Search for the cell housing the specified text and yield its [x, y] center coordinate. 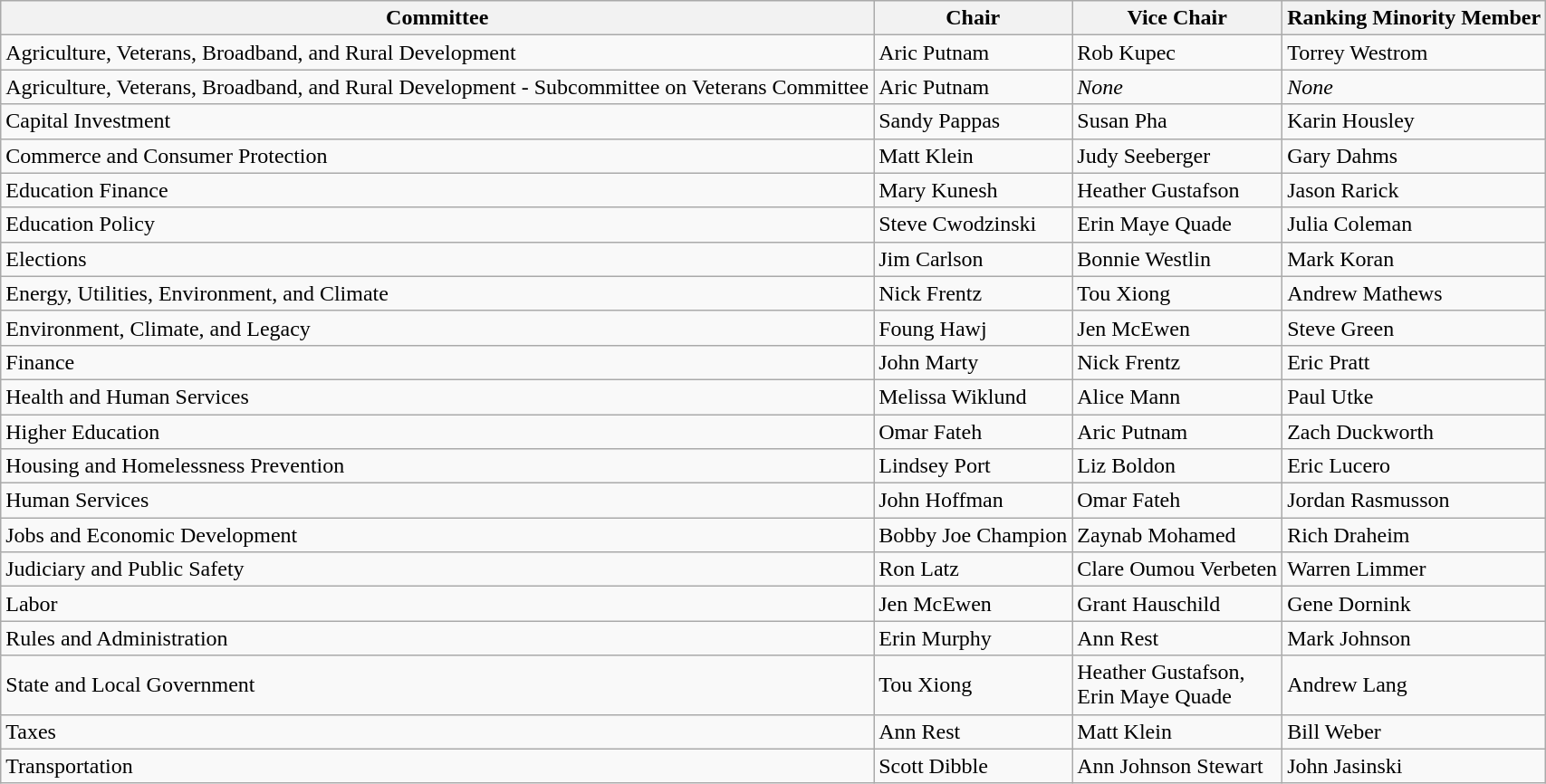
Capital Investment [437, 121]
Taxes [437, 731]
Melissa Wiklund [973, 397]
Rob Kupec [1177, 53]
Torrey Westrom [1415, 53]
John Jasinski [1415, 766]
Environment, Climate, and Legacy [437, 328]
Judy Seeberger [1177, 156]
Susan Pha [1177, 121]
Steve Cwodzinski [973, 225]
John Marty [973, 362]
Health and Human Services [437, 397]
Gary Dahms [1415, 156]
Energy, Utilities, Environment, and Climate [437, 293]
Agriculture, Veterans, Broadband, and Rural Development [437, 53]
Warren Limmer [1415, 569]
Gene Dornink [1415, 604]
Steve Green [1415, 328]
Heather Gustafson [1177, 190]
Zaynab Mohamed [1177, 535]
Human Services [437, 501]
State and Local Government [437, 684]
Rich Draheim [1415, 535]
Finance [437, 362]
Grant Hauschild [1177, 604]
Bonnie Westlin [1177, 259]
Clare Oumou Verbeten [1177, 569]
Education Finance [437, 190]
Chair [973, 18]
Lindsey Port [973, 466]
Jim Carlson [973, 259]
Alice Mann [1177, 397]
Julia Coleman [1415, 225]
Eric Pratt [1415, 362]
Transportation [437, 766]
John Hoffman [973, 501]
Scott Dibble [973, 766]
Heather Gustafson,Erin Maye Quade [1177, 684]
Zach Duckworth [1415, 432]
Andrew Lang [1415, 684]
Judiciary and Public Safety [437, 569]
Paul Utke [1415, 397]
Labor [437, 604]
Karin Housley [1415, 121]
Sandy Pappas [973, 121]
Rules and Administration [437, 638]
Eric Lucero [1415, 466]
Agriculture, Veterans, Broadband, and Rural Development - Subcommittee on Veterans Committee [437, 87]
Elections [437, 259]
Bobby Joe Champion [973, 535]
Committee [437, 18]
Liz Boldon [1177, 466]
Jason Rarick [1415, 190]
Ron Latz [973, 569]
Education Policy [437, 225]
Andrew Mathews [1415, 293]
Mark Koran [1415, 259]
Ann Johnson Stewart [1177, 766]
Ranking Minority Member [1415, 18]
Mark Johnson [1415, 638]
Vice Chair [1177, 18]
Foung Hawj [973, 328]
Erin Murphy [973, 638]
Mary Kunesh [973, 190]
Jobs and Economic Development [437, 535]
Erin Maye Quade [1177, 225]
Higher Education [437, 432]
Bill Weber [1415, 731]
Housing and Homelessness Prevention [437, 466]
Jordan Rasmusson [1415, 501]
Commerce and Consumer Protection [437, 156]
